Extract the [x, y] coordinate from the center of the cell holding the provided text.  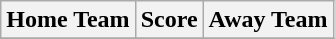
Away Team [268, 20]
Score [169, 20]
Home Team [68, 20]
